From the cell containing the given text, extract its center point as (X, Y) coordinate. 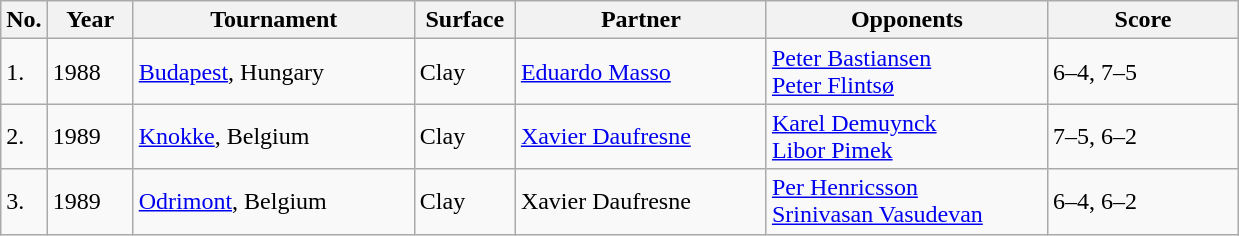
Knokke, Belgium (274, 136)
Karel Demuynck Libor Pimek (906, 136)
Eduardo Masso (640, 72)
7–5, 6–2 (1142, 136)
2. (24, 136)
1988 (90, 72)
Budapest, Hungary (274, 72)
Year (90, 20)
6–4, 7–5 (1142, 72)
1. (24, 72)
Opponents (906, 20)
Odrimont, Belgium (274, 202)
Surface (464, 20)
No. (24, 20)
Tournament (274, 20)
Partner (640, 20)
Per Henricsson Srinivasan Vasudevan (906, 202)
Score (1142, 20)
3. (24, 202)
6–4, 6–2 (1142, 202)
Peter Bastiansen Peter Flintsø (906, 72)
